Detect which cell encompasses the target text, then output its [X, Y] center coordinate. 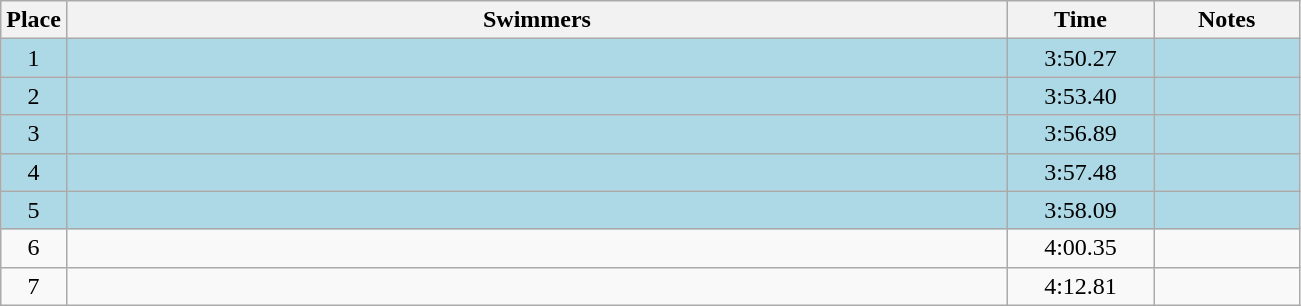
Swimmers [536, 20]
Notes [1227, 20]
3:56.89 [1081, 134]
1 [34, 58]
5 [34, 210]
3:53.40 [1081, 96]
3:58.09 [1081, 210]
Place [34, 20]
4:12.81 [1081, 286]
3 [34, 134]
2 [34, 96]
3:57.48 [1081, 172]
Time [1081, 20]
3:50.27 [1081, 58]
6 [34, 248]
4:00.35 [1081, 248]
4 [34, 172]
7 [34, 286]
